Search for the cell housing the specified text and yield its (X, Y) center coordinate. 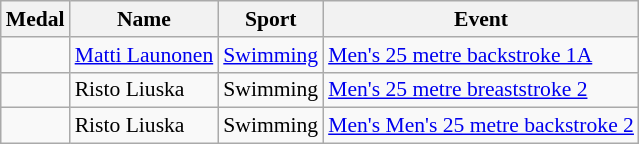
Men's 25 metre backstroke 1A (481, 55)
Men's 25 metre breaststroke 2 (481, 90)
Medal (36, 19)
Name (144, 19)
Event (481, 19)
Sport (270, 19)
Men's Men's 25 metre backstroke 2 (481, 126)
Matti Launonen (144, 55)
